From the cell containing the given text, extract its center point as [X, Y] coordinate. 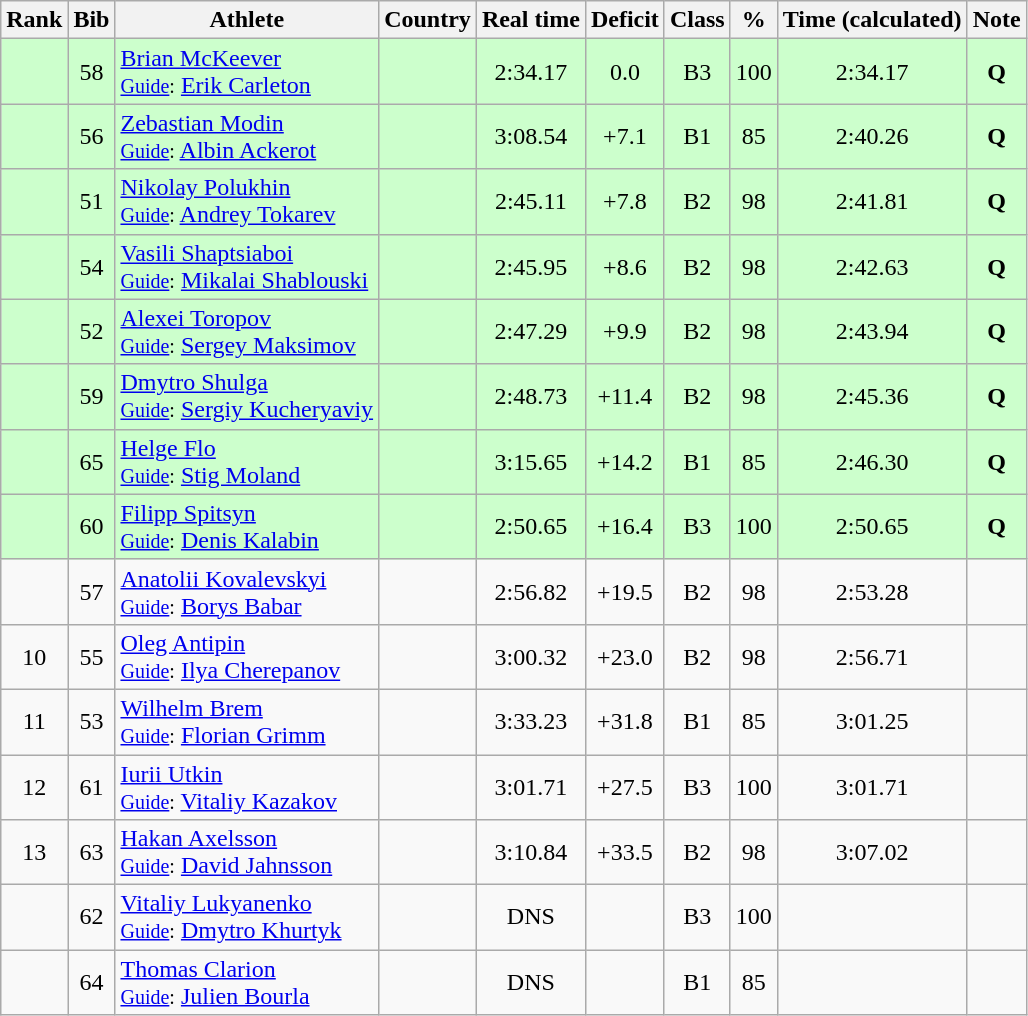
59 [92, 396]
+8.6 [624, 266]
Dmytro ShulgaGuide: Sergiy Kucheryaviy [247, 396]
63 [92, 852]
2:47.29 [530, 332]
10 [34, 656]
Alexei ToropovGuide: Sergey Maksimov [247, 332]
Real time [530, 20]
Note [996, 20]
58 [92, 72]
Vasili ShaptsiaboiGuide: Mikalai Shablouski [247, 266]
3:33.23 [530, 722]
2:45.11 [530, 202]
Helge FloGuide: Stig Moland [247, 462]
Bib [92, 20]
Vitaliy LukyanenkoGuide: Dmytro Khurtyk [247, 918]
2:40.26 [872, 136]
Wilhelm BremGuide: Florian Grimm [247, 722]
Filipp SpitsynGuide: Denis Kalabin [247, 526]
+16.4 [624, 526]
+11.4 [624, 396]
+7.1 [624, 136]
Zebastian ModinGuide: Albin Ackerot [247, 136]
55 [92, 656]
51 [92, 202]
2:45.36 [872, 396]
2:42.63 [872, 266]
65 [92, 462]
3:01.25 [872, 722]
+19.5 [624, 592]
52 [92, 332]
Brian McKeeverGuide: Erik Carleton [247, 72]
% [754, 20]
12 [34, 786]
3:08.54 [530, 136]
Thomas ClarionGuide: Julien Bourla [247, 982]
Nikolay PolukhinGuide: Andrey Tokarev [247, 202]
Time (calculated) [872, 20]
2:46.30 [872, 462]
13 [34, 852]
0.0 [624, 72]
Oleg AntipinGuide: Ilya Cherepanov [247, 656]
54 [92, 266]
53 [92, 722]
Deficit [624, 20]
Country [428, 20]
3:00.32 [530, 656]
3:07.02 [872, 852]
2:43.94 [872, 332]
+33.5 [624, 852]
64 [92, 982]
57 [92, 592]
2:45.95 [530, 266]
+31.8 [624, 722]
2:53.28 [872, 592]
Athlete [247, 20]
+7.8 [624, 202]
61 [92, 786]
2:56.71 [872, 656]
Rank [34, 20]
60 [92, 526]
Anatolii KovalevskyiGuide: Borys Babar [247, 592]
+23.0 [624, 656]
62 [92, 918]
+9.9 [624, 332]
11 [34, 722]
56 [92, 136]
2:56.82 [530, 592]
2:48.73 [530, 396]
Hakan AxelssonGuide: David Jahnsson [247, 852]
+27.5 [624, 786]
3:15.65 [530, 462]
+14.2 [624, 462]
Class [697, 20]
2:41.81 [872, 202]
3:10.84 [530, 852]
Iurii UtkinGuide: Vitaliy Kazakov [247, 786]
